Return the [x, y] coordinate for the center point of the cell that contains the specified text.  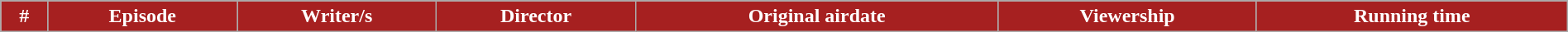
Director [536, 16]
Writer/s [337, 16]
Viewership [1127, 16]
Running time [1412, 16]
# [25, 16]
Original airdate [816, 16]
Episode [142, 16]
